From the cell containing the given text, extract its center point as [x, y] coordinate. 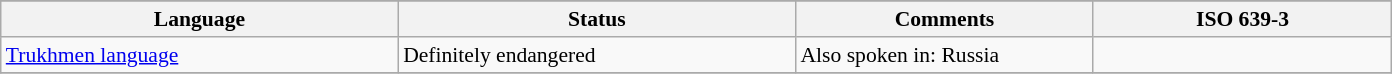
Status [596, 19]
Definitely endangered [596, 55]
Comments [944, 19]
Also spoken in: Russia [944, 55]
ISO 639-3 [1242, 19]
Language [200, 19]
Trukhmen language [200, 55]
